Pinpoint the cell where the given text exists, returning its [x, y] midpoint coordinate. 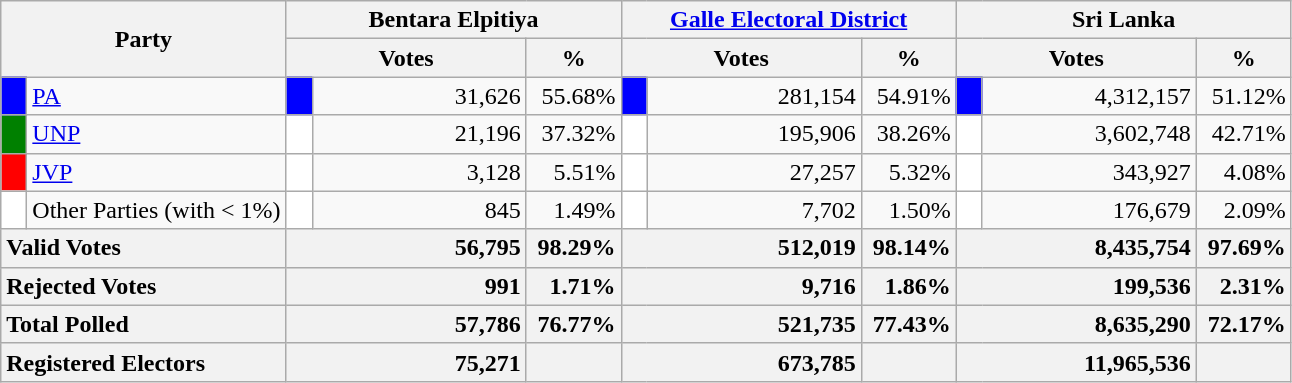
27,257 [754, 172]
512,019 [741, 248]
97.69% [1244, 248]
8,435,754 [1076, 248]
98.14% [908, 248]
4.08% [1244, 172]
57,786 [406, 324]
75,271 [406, 362]
UNP [156, 134]
1.86% [908, 286]
JVP [156, 172]
55.68% [574, 96]
2.31% [1244, 286]
21,196 [419, 134]
PA [156, 96]
72.17% [1244, 324]
991 [406, 286]
31,626 [419, 96]
Galle Electoral District [788, 20]
176,679 [1089, 210]
Sri Lanka [1124, 20]
11,965,536 [1076, 362]
7,702 [754, 210]
4,312,157 [1089, 96]
8,635,290 [1076, 324]
2.09% [1244, 210]
3,602,748 [1089, 134]
42.71% [1244, 134]
Rejected Votes [144, 286]
Party [144, 39]
56,795 [406, 248]
Other Parties (with < 1%) [156, 210]
77.43% [908, 324]
5.51% [574, 172]
5.32% [908, 172]
673,785 [741, 362]
Registered Electors [144, 362]
54.91% [908, 96]
845 [419, 210]
281,154 [754, 96]
343,927 [1089, 172]
521,735 [741, 324]
199,536 [1076, 286]
76.77% [574, 324]
195,906 [754, 134]
1.49% [574, 210]
3,128 [419, 172]
38.26% [908, 134]
37.32% [574, 134]
98.29% [574, 248]
Valid Votes [144, 248]
51.12% [1244, 96]
Bentara Elpitiya [454, 20]
Total Polled [144, 324]
1.71% [574, 286]
1.50% [908, 210]
9,716 [741, 286]
